Return the (X, Y) coordinate for the center point of the cell that contains the specified text.  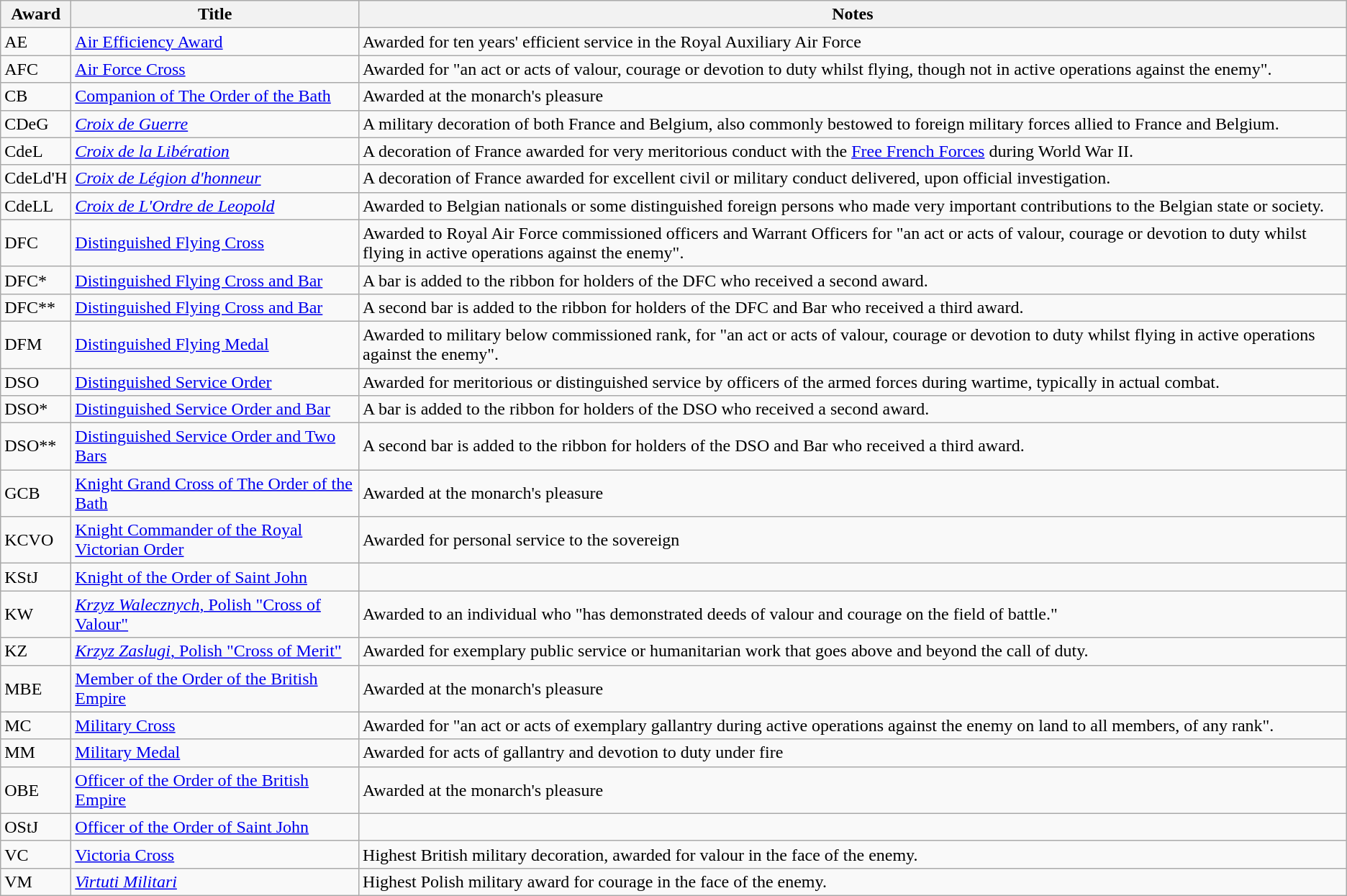
CB (36, 96)
Air Force Cross (215, 69)
Awarded for meritorious or distinguished service by officers of the armed forces during wartime, typically in actual combat. (853, 382)
DFC (36, 243)
Military Medal (215, 753)
A decoration of France awarded for very meritorious conduct with the Free French Forces during World War II. (853, 151)
MC (36, 725)
MBE (36, 688)
Award (36, 14)
Krzyz Zaslugi, Polish "Cross of Merit" (215, 651)
Officer of the Order of the British Empire (215, 790)
A bar is added to the ribbon for holders of the DSO who received a second award. (853, 409)
A decoration of France awarded for excellent civil or military conduct delivered, upon official investigation. (853, 178)
Awarded for "an act or acts of exemplary gallantry during active operations against the enemy on land to all members, of any rank". (853, 725)
Croix de Légion d'honneur (215, 178)
Military Cross (215, 725)
MM (36, 753)
Distinguished Flying Medal (215, 344)
Awarded to Belgian nationals or some distinguished foreign persons who made very important contributions to the Belgian state or society. (853, 206)
CdeLL (36, 206)
VC (36, 854)
A second bar is added to the ribbon for holders of the DFC and Bar who received a third award. (853, 307)
A bar is added to the ribbon for holders of the DFC who received a second award. (853, 280)
AE (36, 42)
KZ (36, 651)
Croix de L'Ordre de Leopold (215, 206)
Highest British military decoration, awarded for valour in the face of the enemy. (853, 854)
DSO** (36, 446)
Knight Commander of the Royal Victorian Order (215, 540)
Knight of the Order of Saint John (215, 577)
DFC* (36, 280)
Member of the Order of the British Empire (215, 688)
OBE (36, 790)
AFC (36, 69)
Air Efficiency Award (215, 42)
CdeLd'H (36, 178)
CDeG (36, 124)
Distinguished Flying Cross (215, 243)
Virtuti Militari (215, 882)
Distinguished Service Order and Two Bars (215, 446)
Distinguished Service Order and Bar (215, 409)
Title (215, 14)
CdeL (36, 151)
Knight Grand Cross of The Order of the Bath (215, 494)
KW (36, 615)
OStJ (36, 827)
Distinguished Service Order (215, 382)
DFC** (36, 307)
A second bar is added to the ribbon for holders of the DSO and Bar who received a third award. (853, 446)
Officer of the Order of Saint John (215, 827)
Awarded for exemplary public service or humanitarian work that goes above and beyond the call of duty. (853, 651)
KCVO (36, 540)
Awarded for personal service to the sovereign (853, 540)
A military decoration of both France and Belgium, also commonly bestowed to foreign military forces allied to France and Belgium. (853, 124)
DFM (36, 344)
Awarded for "an act or acts of valour, courage or devotion to duty whilst flying, though not in active operations against the enemy". (853, 69)
Croix de la Libération (215, 151)
VM (36, 882)
KStJ (36, 577)
Notes (853, 14)
Victoria Cross (215, 854)
Krzyz Walecznych, Polish "Cross of Valour" (215, 615)
Awarded for ten years' efficient service in the Royal Auxiliary Air Force (853, 42)
Awarded to an individual who "has demonstrated deeds of valour and courage on the field of battle." (853, 615)
Awarded for acts of gallantry and devotion to duty under fire (853, 753)
GCB (36, 494)
DSO (36, 382)
Croix de Guerre (215, 124)
DSO* (36, 409)
Companion of The Order of the Bath (215, 96)
Highest Polish military award for courage in the face of the enemy. (853, 882)
